Capture the cell that displays the provided text and extract its (X, Y) central coordinate. 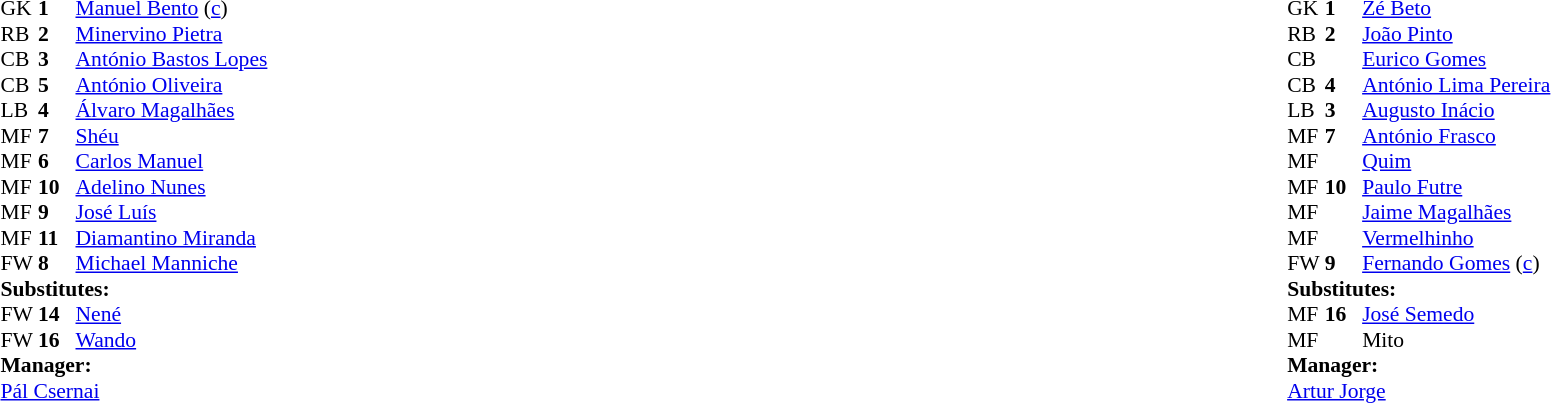
José Semedo (1456, 315)
Mito (1456, 340)
14 (57, 315)
João Pinto (1456, 34)
5 (57, 85)
José Luís (172, 213)
Michael Manniche (172, 263)
11 (57, 238)
Vermelhinho (1456, 238)
António Lima Pereira (1456, 85)
Quim (1456, 161)
Fernando Gomes (c) (1456, 263)
Eurico Gomes (1456, 59)
António Frasco (1456, 136)
Diamantino Miranda (172, 238)
8 (57, 263)
Wando (172, 340)
Carlos Manuel (172, 161)
Álvaro Magalhães (172, 111)
Minervino Pietra (172, 34)
Jaime Magalhães (1456, 213)
Augusto Inácio (1456, 111)
Nené (172, 315)
Paulo Futre (1456, 187)
6 (57, 161)
António Oliveira (172, 85)
Shéu (172, 136)
Adelino Nunes (172, 187)
António Bastos Lopes (172, 59)
